Capture the cell that displays the provided text and extract its (x, y) central coordinate. 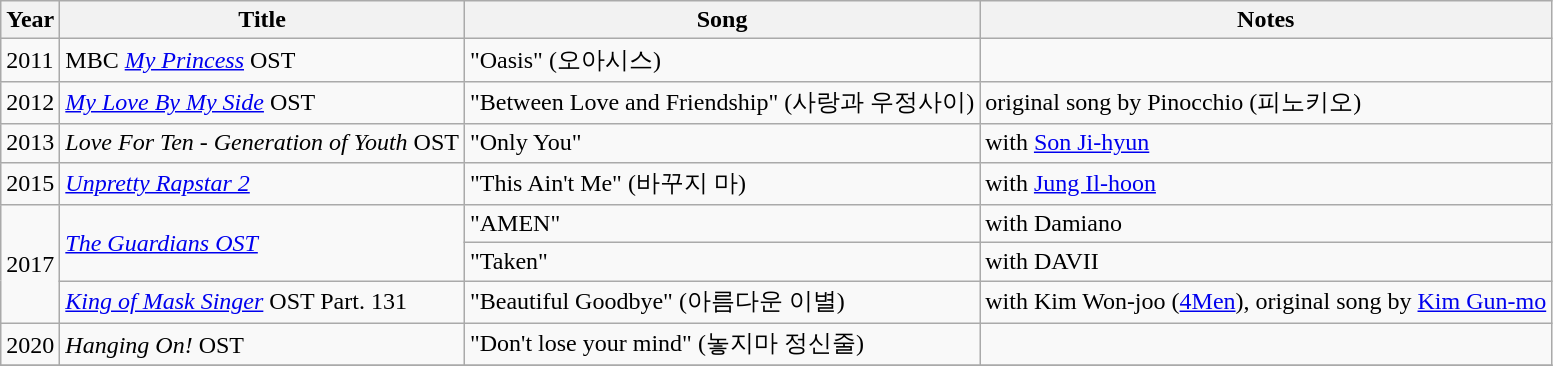
with Son Ji-hyun (1266, 143)
original song by Pinocchio (피노키오) (1266, 102)
Love For Ten - Generation of Youth OST (262, 143)
2020 (30, 344)
MBC My Princess OST (262, 60)
with Damiano (1266, 224)
"Oasis" (오아시스) (722, 60)
Notes (1266, 20)
King of Mask Singer OST Part. 131 (262, 302)
Unpretty Rapstar 2 (262, 184)
The Guardians OST (262, 243)
"Between Love and Friendship" (사랑과 우정사이) (722, 102)
with Kim Won-joo (4Men), original song by Kim Gun-mo (1266, 302)
Hanging On! OST (262, 344)
with Jung Il-hoon (1266, 184)
Year (30, 20)
"Only You" (722, 143)
2015 (30, 184)
"This Ain't Me" (바꾸지 마) (722, 184)
"Beautiful Goodbye" (아름다운 이별) (722, 302)
2012 (30, 102)
"Don't lose your mind" (놓지마 정신줄) (722, 344)
2011 (30, 60)
2017 (30, 264)
with DAVII (1266, 262)
"AMEN" (722, 224)
"Taken" (722, 262)
My Love By My Side OST (262, 102)
Song (722, 20)
2013 (30, 143)
Title (262, 20)
